Detect which cell encompasses the target text, then output its [x, y] center coordinate. 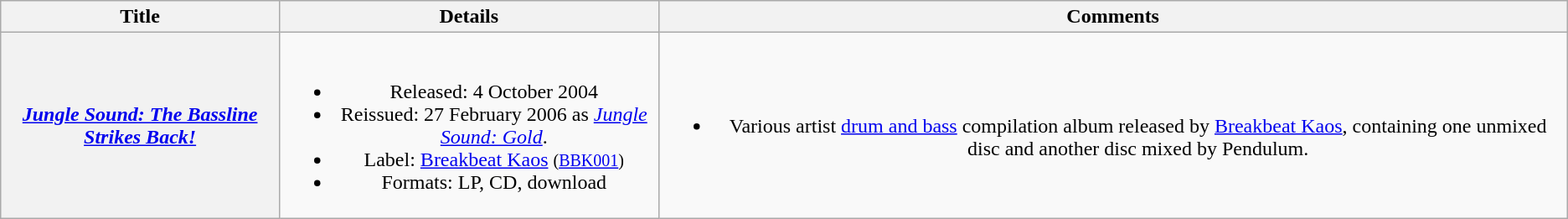
Various artist drum and bass compilation album released by Breakbeat Kaos, containing one unmixed disc and another disc mixed by Pendulum. [1112, 126]
Details [469, 17]
Jungle Sound: The Bassline Strikes Back! [141, 126]
Comments [1112, 17]
Title [141, 17]
Released: 4 October 2004Reissued: 27 February 2006 as Jungle Sound: Gold.Label: Breakbeat Kaos (BBK001)Formats: LP, CD, download [469, 126]
